Identify which cell holds the provided text, then report its (x, y) central coordinate. 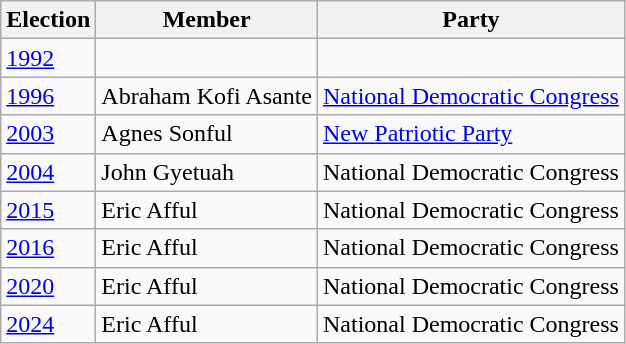
2004 (48, 172)
Member (207, 20)
2003 (48, 134)
2016 (48, 248)
Election (48, 20)
John Gyetuah (207, 172)
2015 (48, 210)
New Patriotic Party (470, 134)
Abraham Kofi Asante (207, 96)
2024 (48, 324)
1996 (48, 96)
2020 (48, 286)
1992 (48, 58)
Party (470, 20)
Agnes Sonful (207, 134)
